Output the (x, y) coordinate of the center of the cell containing the given text.  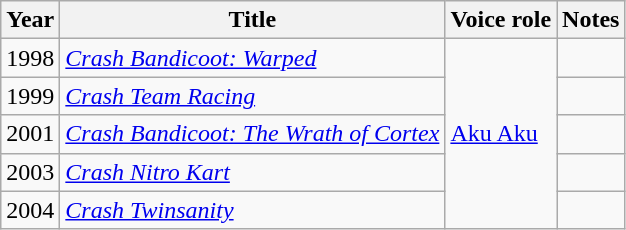
Title (252, 20)
Crash Nitro Kart (252, 172)
Crash Bandicoot: The Wrath of Cortex (252, 134)
1999 (30, 96)
Aku Aku (501, 134)
2001 (30, 134)
Crash Bandicoot: Warped (252, 58)
1998 (30, 58)
Crash Twinsanity (252, 210)
Voice role (501, 20)
2004 (30, 210)
Year (30, 20)
Crash Team Racing (252, 96)
2003 (30, 172)
Notes (591, 20)
